For the text-containing cell, return its midpoint in (x, y) coordinate format. 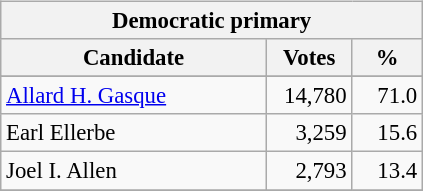
% (388, 58)
2,793 (309, 171)
Earl Ellerbe (134, 133)
15.6 (388, 133)
71.0 (388, 96)
Votes (309, 58)
Joel I. Allen (134, 171)
Candidate (134, 58)
13.4 (388, 171)
Allard H. Gasque (134, 96)
3,259 (309, 133)
14,780 (309, 96)
Democratic primary (212, 21)
